Determine the [X, Y] coordinate at the center of the cell enclosing the given text.  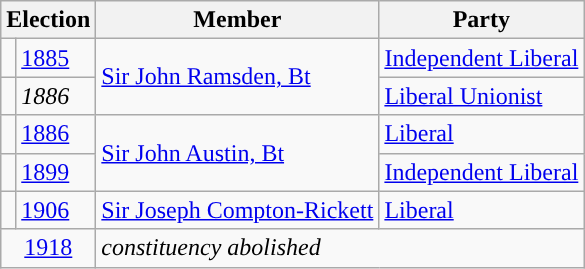
1918 [48, 248]
Sir John Austin, Bt [238, 153]
constituency abolished [340, 248]
1885 [56, 58]
1906 [56, 210]
Sir John Ramsden, Bt [238, 77]
Member [238, 20]
Party [482, 20]
Liberal Unionist [482, 96]
1899 [56, 172]
Sir Joseph Compton-Rickett [238, 210]
Election [48, 20]
